From the cell containing the given text, extract its center point as [X, Y] coordinate. 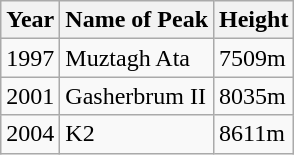
K2 [137, 134]
8035m [254, 96]
8611m [254, 134]
Name of Peak [137, 20]
1997 [30, 58]
2001 [30, 96]
2004 [30, 134]
7509m [254, 58]
Gasherbrum II [137, 96]
Height [254, 20]
Muztagh Ata [137, 58]
Year [30, 20]
